Find where the given text appears and provide that cell's center as (x, y) coordinate. 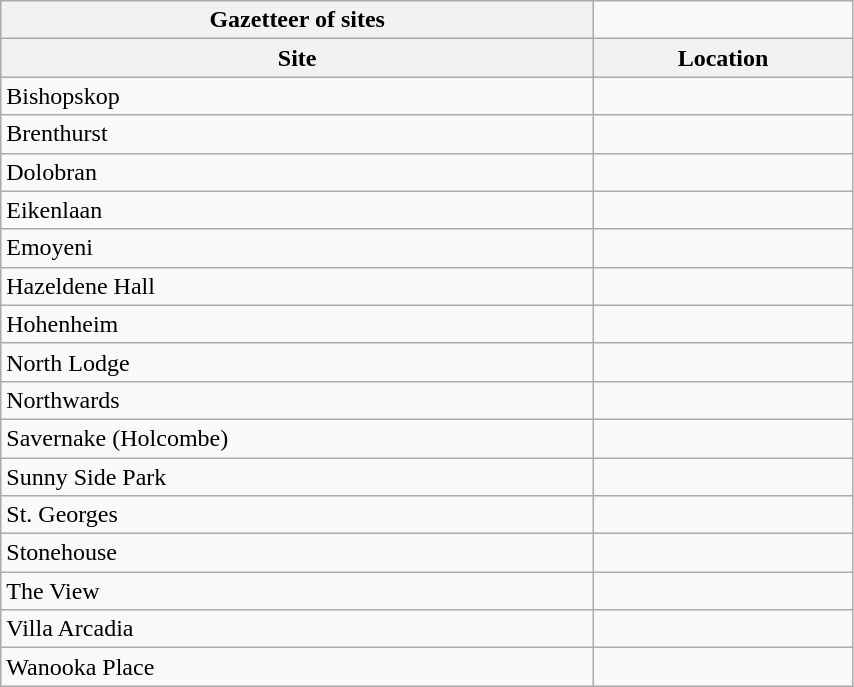
Site (298, 58)
Emoyeni (298, 248)
Hazeldene Hall (298, 286)
Bishopskop (298, 96)
Dolobran (298, 172)
Brenthurst (298, 134)
Hohenheim (298, 324)
Location (724, 58)
The View (298, 591)
Sunny Side Park (298, 477)
Eikenlaan (298, 210)
Savernake (Holcombe) (298, 438)
Villa Arcadia (298, 629)
Stonehouse (298, 553)
Northwards (298, 400)
North Lodge (298, 362)
St. Georges (298, 515)
Gazetteer of sites (298, 20)
Wanooka Place (298, 667)
